Extract the (X, Y) coordinate from the center of the cell holding the provided text.  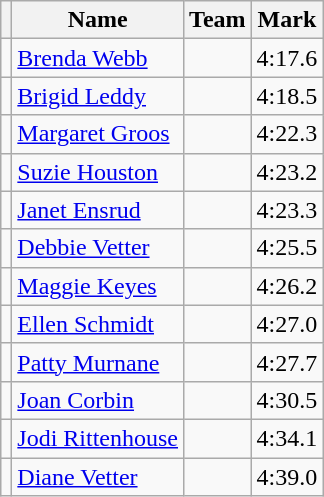
Debbie Vetter (98, 248)
4:17.6 (287, 58)
4:26.2 (287, 286)
4:30.5 (287, 400)
Name (98, 20)
4:34.1 (287, 438)
Team (218, 20)
Mark (287, 20)
4:18.5 (287, 96)
4:23.3 (287, 210)
Ellen Schmidt (98, 324)
Maggie Keyes (98, 286)
Patty Murnane (98, 362)
Brigid Leddy (98, 96)
Joan Corbin (98, 400)
Jodi Rittenhouse (98, 438)
4:27.7 (287, 362)
Margaret Groos (98, 134)
4:23.2 (287, 172)
Brenda Webb (98, 58)
4:22.3 (287, 134)
4:27.0 (287, 324)
Suzie Houston (98, 172)
4:39.0 (287, 477)
Diane Vetter (98, 477)
Janet Ensrud (98, 210)
4:25.5 (287, 248)
